Return (x, y) of the center of cell containing provided text 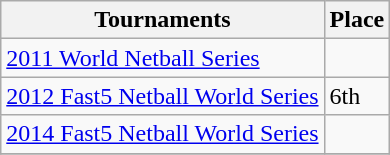
2011 World Netball Series (162, 58)
Place (357, 20)
2014 Fast5 Netball World Series (162, 134)
6th (357, 96)
Tournaments (162, 20)
2012 Fast5 Netball World Series (162, 96)
